Detect which cell encompasses the target text, then output its [X, Y] center coordinate. 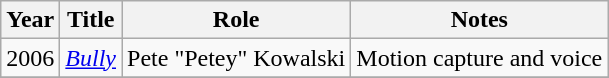
Year [30, 20]
Motion capture and voice [480, 58]
Pete "Petey" Kowalski [236, 58]
Title [91, 20]
Notes [480, 20]
2006 [30, 58]
Role [236, 20]
Bully [91, 58]
